Identify which cell holds the provided text, then report its (X, Y) central coordinate. 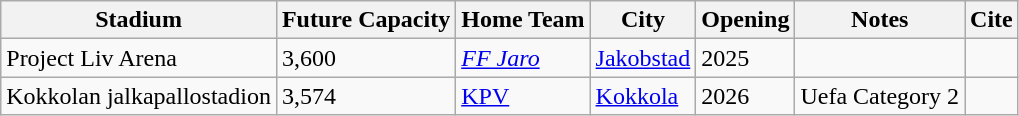
Project Liv Arena (139, 58)
Notes (880, 20)
2025 (746, 58)
Kokkola (643, 96)
3,574 (366, 96)
Uefa Category 2 (880, 96)
FF Jaro (523, 58)
3,600 (366, 58)
Kokkolan jalkapallostadion (139, 96)
2026 (746, 96)
Home Team (523, 20)
KPV (523, 96)
City (643, 20)
Opening (746, 20)
Future Capacity (366, 20)
Jakobstad (643, 58)
Cite (992, 20)
Stadium (139, 20)
